Search for the cell housing the specified text and yield its [x, y] center coordinate. 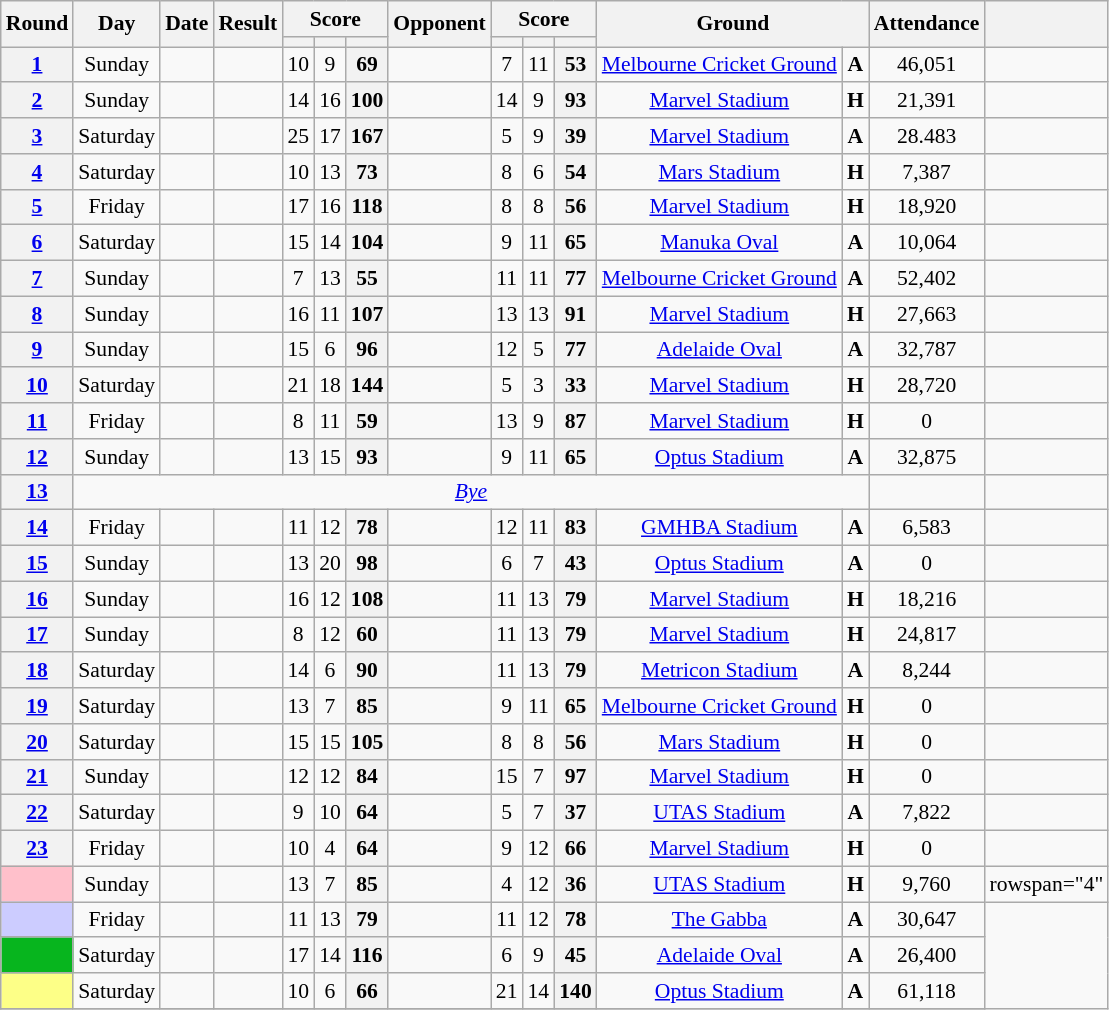
167 [368, 136]
32,787 [927, 350]
144 [368, 386]
108 [368, 599]
100 [368, 101]
Attendance [927, 24]
27,663 [927, 314]
26,400 [927, 956]
23 [38, 849]
18,920 [927, 207]
104 [368, 243]
9,760 [927, 884]
21,391 [927, 101]
140 [576, 991]
Metricon Stadium [720, 671]
7,822 [927, 813]
54 [576, 172]
55 [368, 279]
The Gabba [720, 920]
32,875 [927, 457]
53 [576, 65]
Day [116, 24]
105 [368, 742]
Result [248, 24]
87 [576, 421]
Ground [733, 24]
6,583 [927, 528]
Round [38, 24]
52,402 [927, 279]
28,720 [927, 386]
90 [368, 671]
30,647 [927, 920]
Date [186, 24]
19 [38, 706]
rowspan="4" [1046, 884]
Manuka Oval [720, 243]
83 [576, 528]
18,216 [927, 599]
Opponent [440, 24]
22 [38, 813]
107 [368, 314]
46,051 [927, 65]
37 [576, 813]
60 [368, 635]
24,817 [927, 635]
59 [368, 421]
10,064 [927, 243]
36 [576, 884]
73 [368, 172]
118 [368, 207]
25 [298, 136]
61,118 [927, 991]
8,244 [927, 671]
GMHBA Stadium [720, 528]
84 [368, 777]
97 [576, 777]
Bye [471, 492]
116 [368, 956]
1 [38, 65]
98 [368, 564]
43 [576, 564]
7,387 [927, 172]
28.483 [927, 136]
96 [368, 350]
2 [38, 101]
69 [368, 65]
91 [576, 314]
33 [576, 386]
39 [576, 136]
45 [576, 956]
